Pinpoint the cell where the given text exists, returning its (x, y) midpoint coordinate. 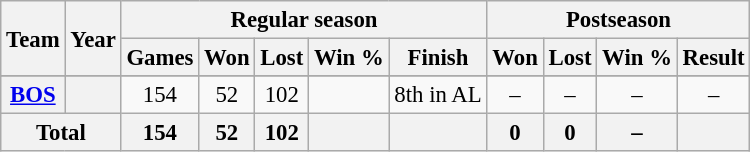
Team (33, 38)
Games (160, 58)
BOS (33, 95)
Postseason (618, 20)
Year (93, 38)
Finish (438, 58)
8th in AL (438, 95)
Result (714, 58)
Total (61, 133)
Regular season (304, 20)
